Detect which cell encompasses the target text, then output its (x, y) center coordinate. 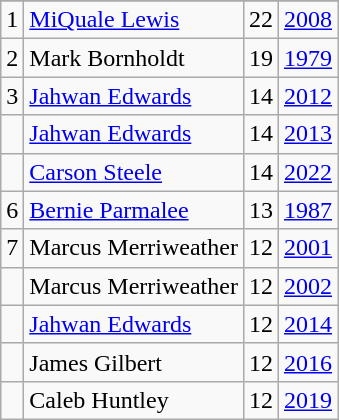
7 (12, 248)
1987 (308, 210)
2012 (308, 96)
22 (260, 20)
2014 (308, 324)
6 (12, 210)
MiQuale Lewis (134, 20)
13 (260, 210)
Mark Bornholdt (134, 58)
2016 (308, 362)
James Gilbert (134, 362)
2013 (308, 134)
2008 (308, 20)
Carson Steele (134, 172)
2 (12, 58)
1979 (308, 58)
2002 (308, 286)
3 (12, 96)
2001 (308, 248)
2022 (308, 172)
1 (12, 20)
Bernie Parmalee (134, 210)
Caleb Huntley (134, 400)
2019 (308, 400)
19 (260, 58)
